From the cell containing the given text, extract its center point as (X, Y) coordinate. 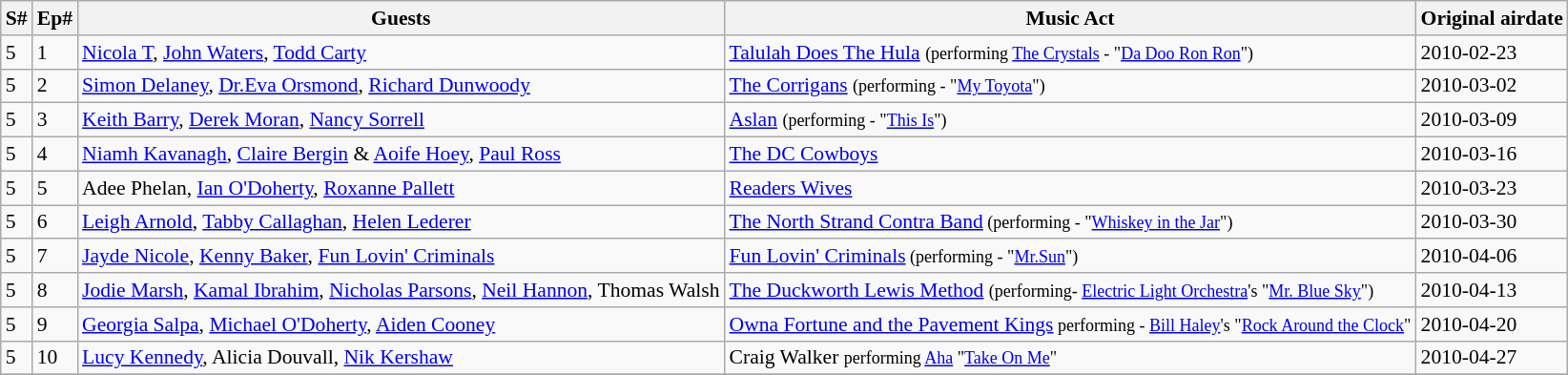
Ep# (55, 18)
7 (55, 257)
Keith Barry, Derek Moran, Nancy Sorrell (401, 120)
The Duckworth Lewis Method (performing- Electric Light Orchestra's "Mr. Blue Sky") (1070, 290)
Leigh Arnold, Tabby Callaghan, Helen Lederer (401, 222)
Craig Walker performing Aha "Take On Me" (1070, 358)
2010-04-13 (1492, 290)
S# (17, 18)
Niamh Kavanagh, Claire Bergin & Aoife Hoey, Paul Ross (401, 155)
6 (55, 222)
10 (55, 358)
Music Act (1070, 18)
Adee Phelan, Ian O'Doherty, Roxanne Pallett (401, 188)
2 (55, 86)
2010-02-23 (1492, 52)
The Corrigans (performing - "My Toyota") (1070, 86)
Jayde Nicole, Kenny Baker, Fun Lovin' Criminals (401, 257)
Nicola T, John Waters, Todd Carty (401, 52)
Jodie Marsh, Kamal Ibrahim, Nicholas Parsons, Neil Hannon, Thomas Walsh (401, 290)
2010-04-06 (1492, 257)
Original airdate (1492, 18)
Talulah Does The Hula (performing The Crystals - "Da Doo Ron Ron") (1070, 52)
3 (55, 120)
2010-03-30 (1492, 222)
2010-04-27 (1492, 358)
Readers Wives (1070, 188)
Simon Delaney, Dr.Eva Orsmond, Richard Dunwoody (401, 86)
2010-04-20 (1492, 324)
8 (55, 290)
2010-03-02 (1492, 86)
Guests (401, 18)
Fun Lovin' Criminals (performing - "Mr.Sun") (1070, 257)
The DC Cowboys (1070, 155)
1 (55, 52)
Aslan (performing - "This Is") (1070, 120)
4 (55, 155)
Owna Fortune and the Pavement Kings performing - Bill Haley's "Rock Around the Clock" (1070, 324)
2010-03-23 (1492, 188)
2010-03-09 (1492, 120)
The North Strand Contra Band (performing - "Whiskey in the Jar") (1070, 222)
Georgia Salpa, Michael O'Doherty, Aiden Cooney (401, 324)
2010-03-16 (1492, 155)
9 (55, 324)
Lucy Kennedy, Alicia Douvall, Nik Kershaw (401, 358)
